For the text-containing cell, return its midpoint in (x, y) coordinate format. 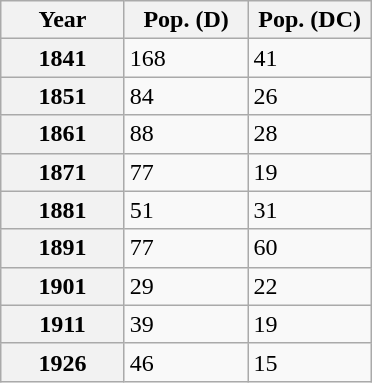
31 (310, 210)
26 (310, 96)
22 (310, 286)
1871 (63, 172)
1891 (63, 248)
1926 (63, 362)
15 (310, 362)
Pop. (DC) (310, 20)
1861 (63, 134)
1851 (63, 96)
88 (186, 134)
84 (186, 96)
1911 (63, 324)
1881 (63, 210)
1841 (63, 58)
60 (310, 248)
1901 (63, 286)
28 (310, 134)
46 (186, 362)
168 (186, 58)
39 (186, 324)
Pop. (D) (186, 20)
Year (63, 20)
29 (186, 286)
41 (310, 58)
51 (186, 210)
